Return (X, Y) of the center of cell containing provided text 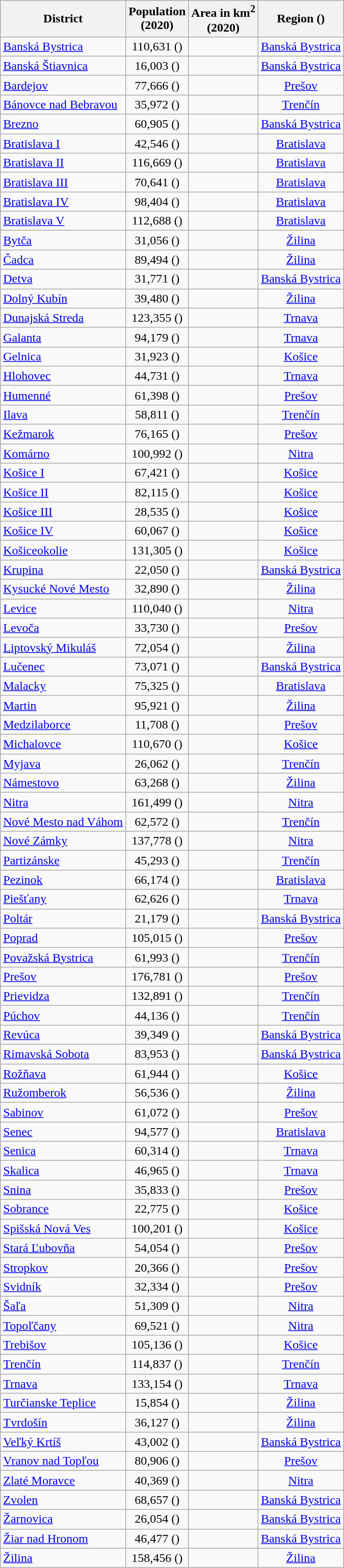
Ružomberok (63, 1093)
Bratislava I (63, 144)
95,921 () (157, 705)
39,349 () (157, 1034)
Námestovo (63, 783)
Partizánske (63, 860)
Ilava (63, 414)
60,067 () (157, 531)
Senec (63, 1132)
Lučenec (63, 666)
176,781 () (157, 976)
Púchov (63, 1015)
Brezno (63, 124)
33,730 () (157, 628)
132,891 () (157, 996)
Levice (63, 608)
Sobrance (63, 1209)
Prievidza (63, 996)
105,136 () (157, 1345)
16,003 () (157, 66)
131,305 () (157, 550)
46,965 () (157, 1170)
Bánovce nad Bebravou (63, 104)
Turčianske Teplice (63, 1403)
15,854 () (157, 1403)
51,309 () (157, 1306)
35,972 () (157, 104)
Hlohovec (63, 376)
75,325 () (157, 686)
61,944 () (157, 1074)
Žarnovica (63, 1519)
100,992 () (157, 454)
42,546 () (157, 144)
Nové Zámky (63, 841)
Liptovský Mikuláš (63, 647)
Sabinov (63, 1112)
76,165 () (157, 434)
Trebišov (63, 1345)
22,775 () (157, 1209)
63,268 () (157, 783)
94,179 () (157, 337)
43,002 () (157, 1442)
94,577 () (157, 1132)
35,833 () (157, 1190)
Bratislava IV (63, 202)
District (63, 19)
61,072 () (157, 1112)
Žiar nad Hronom (63, 1538)
133,154 () (157, 1384)
110,670 () (157, 744)
112,688 () (157, 221)
36,127 () (157, 1422)
Krupina (63, 570)
Dolný Kubín (63, 298)
Rožňava (63, 1074)
Rimavská Sobota (63, 1054)
Malacky (63, 686)
100,201 () (157, 1228)
Skalica (63, 1170)
Košice IV (63, 531)
26,062 () (157, 764)
62,626 () (157, 899)
68,657 () (157, 1500)
77,666 () (157, 85)
80,906 () (157, 1461)
Čadca (63, 260)
Galanta (63, 337)
Medzilaborce (63, 724)
Nové Mesto nad Váhom (63, 822)
Spišská Nová Ves (63, 1228)
70,641 () (157, 182)
Snina (63, 1190)
60,314 () (157, 1151)
Bardejov (63, 85)
72,054 () (157, 647)
Dunajská Streda (63, 318)
Tvrdošín (63, 1422)
158,456 () (157, 1558)
98,404 () (157, 202)
Gelnica (63, 356)
105,015 () (157, 938)
40,369 () (157, 1480)
Piešťany (63, 899)
45,293 () (157, 860)
110,040 () (157, 608)
69,521 () (157, 1325)
Levoča (63, 628)
Poltár (63, 918)
Bratislava III (63, 182)
83,953 () (157, 1054)
Area in km2(2020) (223, 19)
Košiceokolie (63, 550)
21,179 () (157, 918)
20,366 () (157, 1267)
Bratislava V (63, 221)
Bytča (63, 240)
Košice I (63, 473)
Vranov nad Topľou (63, 1461)
Bratislava II (63, 163)
44,136 () (157, 1015)
Kežmarok (63, 434)
Považská Bystrica (63, 957)
Banská Štiavnica (63, 66)
28,535 () (157, 512)
Komárno (63, 454)
66,174 () (157, 880)
Svidník (63, 1286)
Myjava (63, 764)
114,837 () (157, 1364)
44,731 () (157, 376)
54,054 () (157, 1248)
62,572 () (157, 822)
31,771 () (157, 279)
137,778 () (157, 841)
Topoľčany (63, 1325)
Region () (301, 19)
56,536 () (157, 1093)
60,905 () (157, 124)
Poprad (63, 938)
116,669 () (157, 163)
32,890 () (157, 589)
26,054 () (157, 1519)
58,811 () (157, 414)
Šaľa (63, 1306)
Revúca (63, 1034)
Detva (63, 279)
Martin (63, 705)
11,708 () (157, 724)
32,334 () (157, 1286)
31,056 () (157, 240)
123,355 () (157, 318)
Zvolen (63, 1500)
161,499 () (157, 802)
Michalovce (63, 744)
Veľký Krtíš (63, 1442)
46,477 () (157, 1538)
67,421 () (157, 473)
89,494 () (157, 260)
61,993 () (157, 957)
Humenné (63, 395)
39,480 () (157, 298)
Pezinok (63, 880)
Population(2020) (157, 19)
61,398 () (157, 395)
Zlaté Moravce (63, 1480)
Senica (63, 1151)
73,071 () (157, 666)
Stropkov (63, 1267)
22,050 () (157, 570)
Stará Ľubovňa (63, 1248)
31,923 () (157, 356)
Košice II (63, 492)
Kysucké Nové Mesto (63, 589)
110,631 () (157, 46)
Košice III (63, 512)
82,115 () (157, 492)
